Provide the [x, y] coordinate of the cell's center where the given text is located.  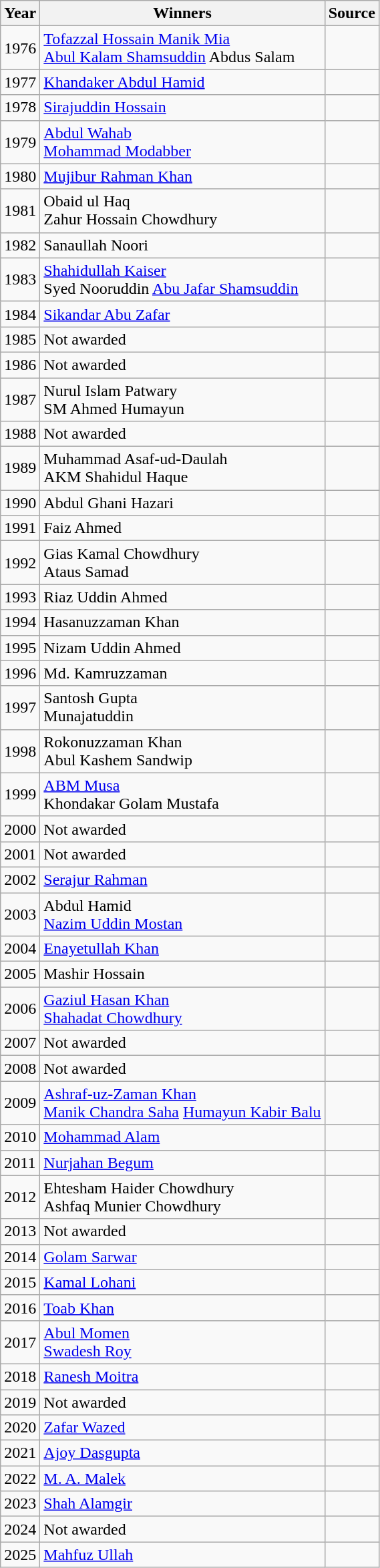
M. A. Malek [182, 1479]
Year [20, 13]
Mohammad Alam [182, 1137]
Toab Khan [182, 1308]
2015 [20, 1282]
1996 [20, 673]
Shahidullah KaiserSyed Nooruddin Abu Jafar Shamsuddin [182, 279]
1990 [20, 503]
Khandaker Abdul Hamid [182, 82]
Mahfuz Ullah [182, 1555]
Shah Alamgir [182, 1504]
2000 [20, 829]
Riaz Uddin Ahmed [182, 597]
Ajoy Dasgupta [182, 1453]
Abdul WahabMohammad Modabber [182, 142]
Gaziul Hasan KhanShahadat Chowdhury [182, 1008]
Enayetullah Khan [182, 949]
2009 [20, 1103]
2020 [20, 1428]
Serajur Rahman [182, 879]
1997 [20, 708]
2006 [20, 1008]
1984 [20, 314]
2016 [20, 1308]
Nizam Uddin Ahmed [182, 648]
Md. Kamruzzaman [182, 673]
1982 [20, 245]
1993 [20, 597]
1994 [20, 622]
Hasanuzzaman Khan [182, 622]
2001 [20, 854]
Obaid ul HaqZahur Hossain Chowdhury [182, 211]
Zafar Wazed [182, 1428]
2007 [20, 1043]
1998 [20, 751]
Ranesh Moitra [182, 1376]
2008 [20, 1068]
Abul MomenSwadesh Roy [182, 1342]
2005 [20, 974]
2022 [20, 1479]
2021 [20, 1453]
Rokonuzzaman KhanAbul Kashem Sandwip [182, 751]
Winners [182, 13]
Ehtesham Haider ChowdhuryAshfaq Munier Chowdhury [182, 1197]
Gias Kamal ChowdhuryAtaus Samad [182, 562]
1979 [20, 142]
1981 [20, 211]
2025 [20, 1555]
Abdul Ghani Hazari [182, 503]
2012 [20, 1197]
Sirajuddin Hossain [182, 108]
2011 [20, 1163]
2014 [20, 1257]
1976 [20, 48]
1992 [20, 562]
1989 [20, 469]
1988 [20, 434]
1978 [20, 108]
Kamal Lohani [182, 1282]
Abdul HamidNazim Uddin Mostan [182, 914]
1991 [20, 528]
Sikandar Abu Zafar [182, 314]
2010 [20, 1137]
1980 [20, 176]
2023 [20, 1504]
2013 [20, 1231]
Muhammad Asaf-ud-DaulahAKM Shahidul Haque [182, 469]
1985 [20, 339]
2002 [20, 879]
Santosh GuptaMunajatuddin [182, 708]
1999 [20, 795]
Nurjahan Begum [182, 1163]
Sanaullah Noori [182, 245]
1983 [20, 279]
Nurul Islam PatwarySM Ahmed Humayun [182, 399]
2003 [20, 914]
Tofazzal Hossain Manik MiaAbul Kalam Shamsuddin Abdus Salam [182, 48]
2018 [20, 1376]
ABM MusaKhondakar Golam Mustafa [182, 795]
2017 [20, 1342]
1995 [20, 648]
Mujibur Rahman Khan [182, 176]
Golam Sarwar [182, 1257]
1987 [20, 399]
1986 [20, 365]
Faiz Ahmed [182, 528]
1977 [20, 82]
Source [351, 13]
2004 [20, 949]
2019 [20, 1402]
2024 [20, 1529]
Mashir Hossain [182, 974]
Ashraf-uz-Zaman KhanManik Chandra Saha Humayun Kabir Balu [182, 1103]
